Output the [X, Y] coordinate of the center of the cell containing the given text.  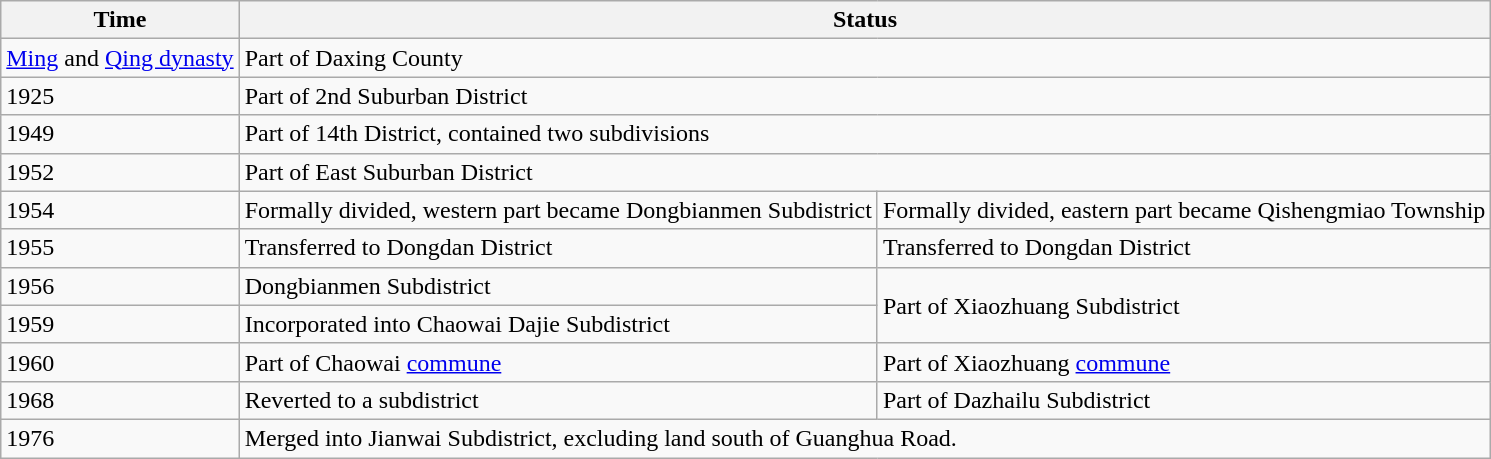
Formally divided, western part became Dongbianmen Subdistrict [558, 210]
Part of Daxing County [865, 58]
1976 [120, 438]
Status [865, 20]
Dongbianmen Subdistrict [558, 286]
Time [120, 20]
Incorporated into Chaowai Dajie Subdistrict [558, 324]
1949 [120, 134]
1959 [120, 324]
1955 [120, 248]
Merged into Jianwai Subdistrict, excluding land south of Guanghua Road. [865, 438]
Part of Chaowai commune [558, 362]
1952 [120, 172]
Part of East Suburban District [865, 172]
Part of Dazhailu Subdistrict [1184, 400]
1956 [120, 286]
1925 [120, 96]
Ming and Qing dynasty [120, 58]
Formally divided, eastern part became Qishengmiao Township [1184, 210]
1954 [120, 210]
1968 [120, 400]
Reverted to a subdistrict [558, 400]
Part of 2nd Suburban District [865, 96]
Part of 14th District, contained two subdivisions [865, 134]
Part of Xiaozhuang commune [1184, 362]
1960 [120, 362]
Part of Xiaozhuang Subdistrict [1184, 305]
